For the text-containing cell, return its midpoint in (X, Y) coordinate format. 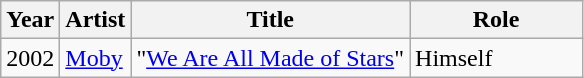
Himself (496, 58)
2002 (30, 58)
Year (30, 20)
Title (270, 20)
Moby (96, 58)
"We Are All Made of Stars" (270, 58)
Role (496, 20)
Artist (96, 20)
